For the text-containing cell, return its midpoint in [X, Y] coordinate format. 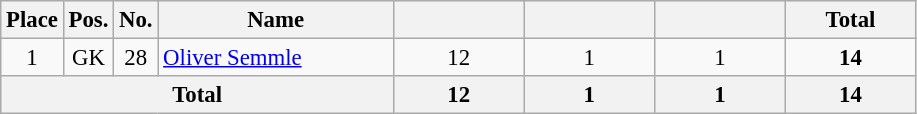
Name [276, 20]
GK [88, 58]
28 [136, 58]
No. [136, 20]
Pos. [88, 20]
Oliver Semmle [276, 58]
Place [32, 20]
